Capture the cell that displays the provided text and extract its (X, Y) central coordinate. 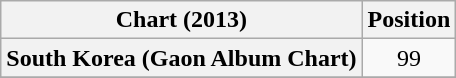
Chart (2013) (182, 20)
99 (409, 58)
South Korea (Gaon Album Chart) (182, 58)
Position (409, 20)
